Identify which cell holds the provided text, then report its [X, Y] central coordinate. 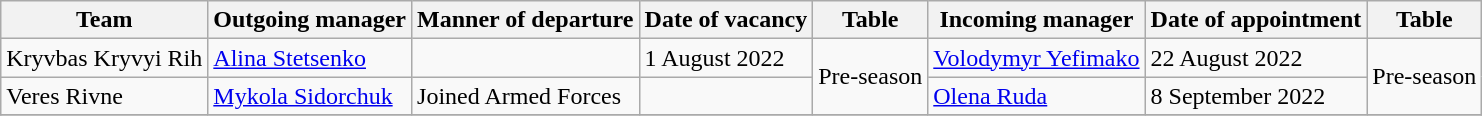
Veres Rivne [104, 96]
Volodymyr Yefimako [1036, 58]
Mykola Sidorchuk [310, 96]
8 September 2022 [1256, 96]
Incoming manager [1036, 20]
Olena Ruda [1036, 96]
22 August 2022 [1256, 58]
Kryvbas Kryvyi Rih [104, 58]
1 August 2022 [726, 58]
Joined Armed Forces [526, 96]
Manner of departure [526, 20]
Date of appointment [1256, 20]
Date of vacancy [726, 20]
Team [104, 20]
Alina Stetsenko [310, 58]
Outgoing manager [310, 20]
